From the cell containing the given text, extract its center point as (X, Y) coordinate. 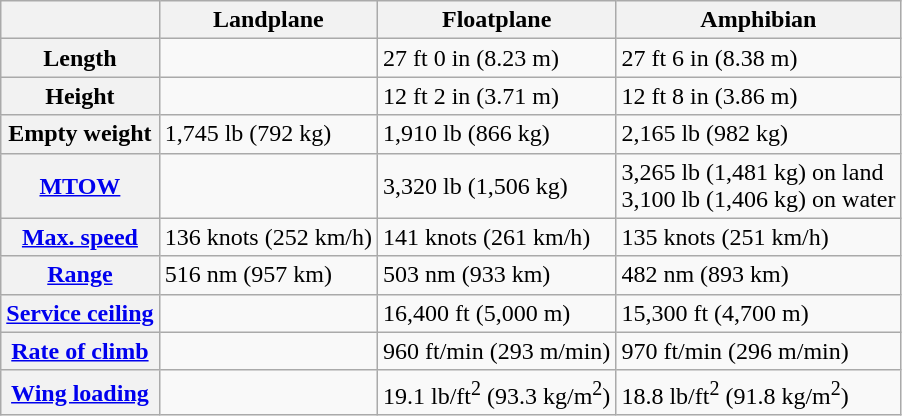
Empty weight (80, 134)
Range (80, 275)
503 nm (933 km) (496, 275)
27 ft 6 in (8.38 m) (758, 58)
3,265 lb (1,481 kg) on land 3,100 lb (1,406 kg) on water (758, 186)
16,400 ft (5,000 m) (496, 313)
3,320 lb (1,506 kg) (496, 186)
960 ft/min (293 m/min) (496, 351)
Floatplane (496, 20)
970 ft/min (296 m/min) (758, 351)
482 nm (893 km) (758, 275)
Amphibian (758, 20)
516 nm (957 km) (268, 275)
2,165 lb (982 kg) (758, 134)
Max. speed (80, 237)
MTOW (80, 186)
141 knots (261 km/h) (496, 237)
Height (80, 96)
1,745 lb (792 kg) (268, 134)
136 knots (252 km/h) (268, 237)
12 ft 2 in (3.71 m) (496, 96)
12 ft 8 in (3.86 m) (758, 96)
Length (80, 58)
15,300 ft (4,700 m) (758, 313)
1,910 lb (866 kg) (496, 134)
27 ft 0 in (8.23 m) (496, 58)
Service ceiling (80, 313)
Rate of climb (80, 351)
Wing loading (80, 392)
Landplane (268, 20)
19.1 lb/ft2 (93.3 kg/m2) (496, 392)
18.8 lb/ft2 (91.8 kg/m2) (758, 392)
135 knots (251 km/h) (758, 237)
